Find where the given text appears and provide that cell's center as (x, y) coordinate. 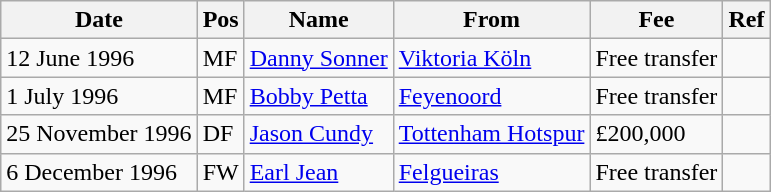
Pos (220, 20)
Danny Sonner (318, 58)
Bobby Petta (318, 96)
1 July 1996 (99, 96)
£200,000 (656, 134)
Fee (656, 20)
12 June 1996 (99, 58)
Jason Cundy (318, 134)
DF (220, 134)
FW (220, 172)
Ref (746, 20)
Date (99, 20)
Felgueiras (492, 172)
6 December 1996 (99, 172)
Tottenham Hotspur (492, 134)
25 November 1996 (99, 134)
Name (318, 20)
From (492, 20)
Earl Jean (318, 172)
Feyenoord (492, 96)
Viktoria Köln (492, 58)
